Extract the (x, y) coordinate from the center of the cell holding the provided text.  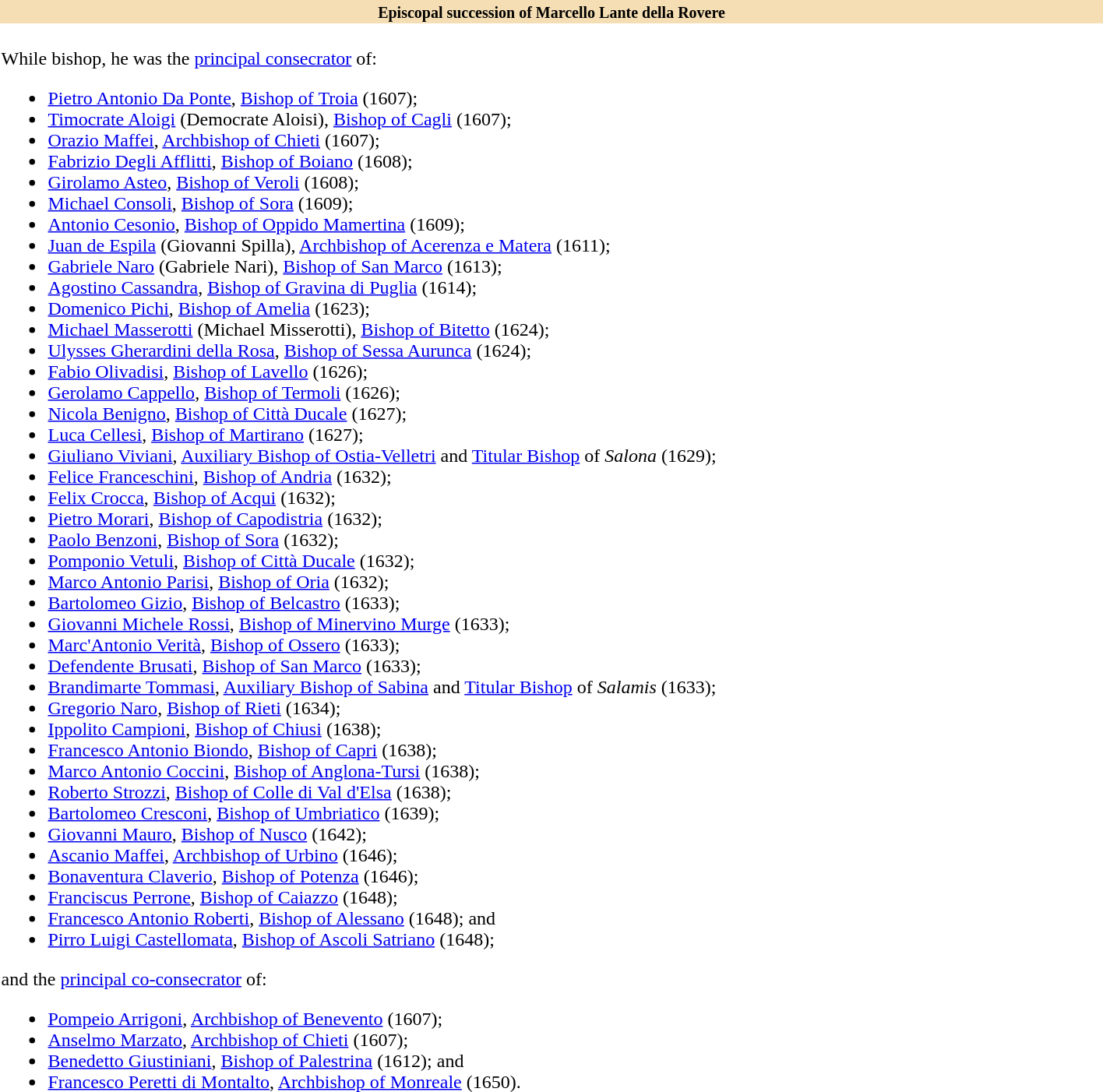
Episcopal succession of Marcello Lante della Rovere (551, 12)
